Provide the [X, Y] coordinate of the cell's center where the given text is located.  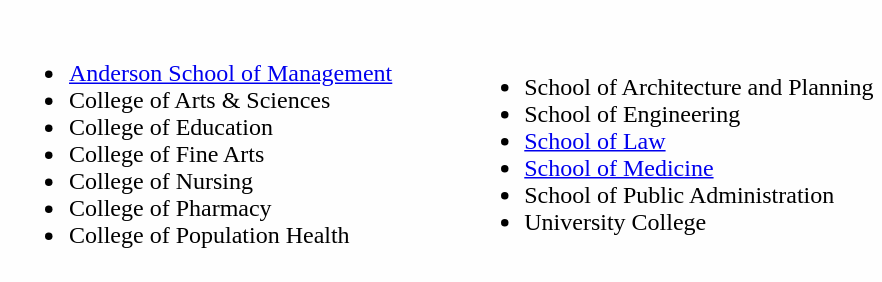
School of Architecture and PlanningSchool of EngineeringSchool of LawSchool of MedicineSchool of Public AdministrationUniversity College [669, 142]
